Scan for the cell matching the given text and deliver its [X, Y] coordinate at center. 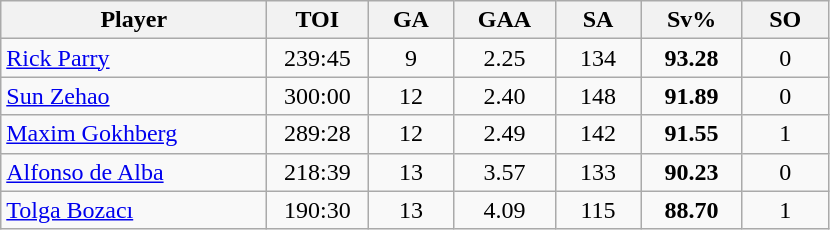
2.49 [504, 134]
142 [598, 134]
93.28 [692, 58]
Sun Zehao [134, 96]
90.23 [692, 172]
SA [598, 20]
218:39 [318, 172]
2.25 [504, 58]
Sv% [692, 20]
133 [598, 172]
239:45 [318, 58]
2.40 [504, 96]
88.70 [692, 210]
Player [134, 20]
GA [411, 20]
TOI [318, 20]
GAA [504, 20]
SO [785, 20]
9 [411, 58]
Alfonso de Alba [134, 172]
Maxim Gokhberg [134, 134]
Rick Parry [134, 58]
300:00 [318, 96]
289:28 [318, 134]
91.89 [692, 96]
91.55 [692, 134]
3.57 [504, 172]
Tolga Bozacı [134, 210]
148 [598, 96]
4.09 [504, 210]
115 [598, 210]
190:30 [318, 210]
134 [598, 58]
